Locate the cell with the specified text and output its (X, Y) center coordinate. 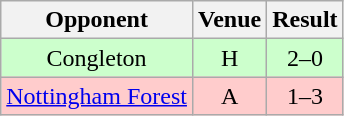
Congleton (97, 58)
A (229, 96)
H (229, 58)
2–0 (305, 58)
Nottingham Forest (97, 96)
Venue (229, 20)
Opponent (97, 20)
Result (305, 20)
1–3 (305, 96)
